Pinpoint the cell where the given text exists, returning its (X, Y) midpoint coordinate. 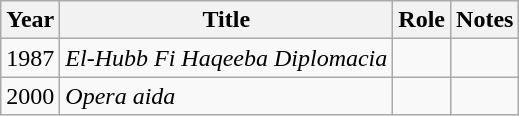
Year (30, 20)
1987 (30, 58)
2000 (30, 96)
El-Hubb Fi Haqeeba Diplomacia (226, 58)
Opera aida (226, 96)
Role (422, 20)
Title (226, 20)
Notes (485, 20)
